Return [X, Y] of the center of cell containing provided text 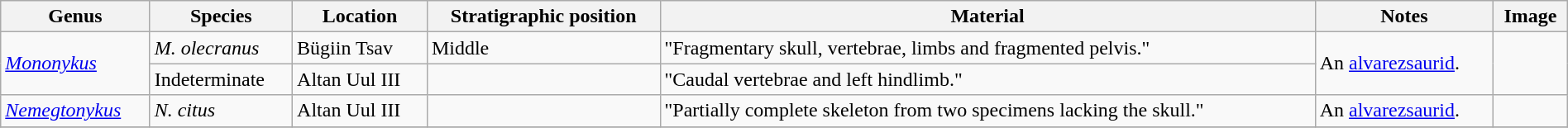
"Partially complete skeleton from two specimens lacking the skull." [987, 111]
Genus [75, 17]
Middle [543, 48]
Notes [1404, 17]
"Fragmentary skull, vertebrae, limbs and fragmented pelvis." [987, 48]
Image [1531, 17]
M. olecranus [221, 48]
Nemegtonykus [75, 111]
"Caudal vertebrae and left hindlimb." [987, 79]
Bügiin Tsav [361, 48]
Indeterminate [221, 79]
N. citus [221, 111]
Mononykus [75, 64]
Material [987, 17]
Location [361, 17]
Stratigraphic position [543, 17]
Species [221, 17]
